Locate the cell with the specified text and output its [X, Y] center coordinate. 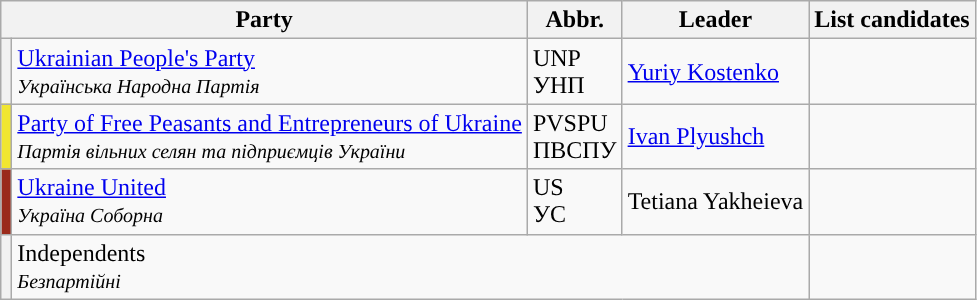
Ukraine UnitedУкраїна Соборна [270, 202]
Ukrainian People's PartyУкраїнська Народна Партія [270, 72]
Ivan Plyushch [716, 136]
Party [264, 20]
Party of Free Peasants and Entrepreneurs of UkraineПартія вільних селян та підприємців України [270, 136]
UNPУНП [574, 72]
Yuriy Kostenko [716, 72]
IndependentsБезпартійні [410, 266]
PVSPUПВСПУ [574, 136]
List candidates [892, 20]
Abbr. [574, 20]
Leader [716, 20]
Tetiana Yakheieva [716, 202]
USУС [574, 202]
